Output the (X, Y) coordinate of the center of the cell containing the given text.  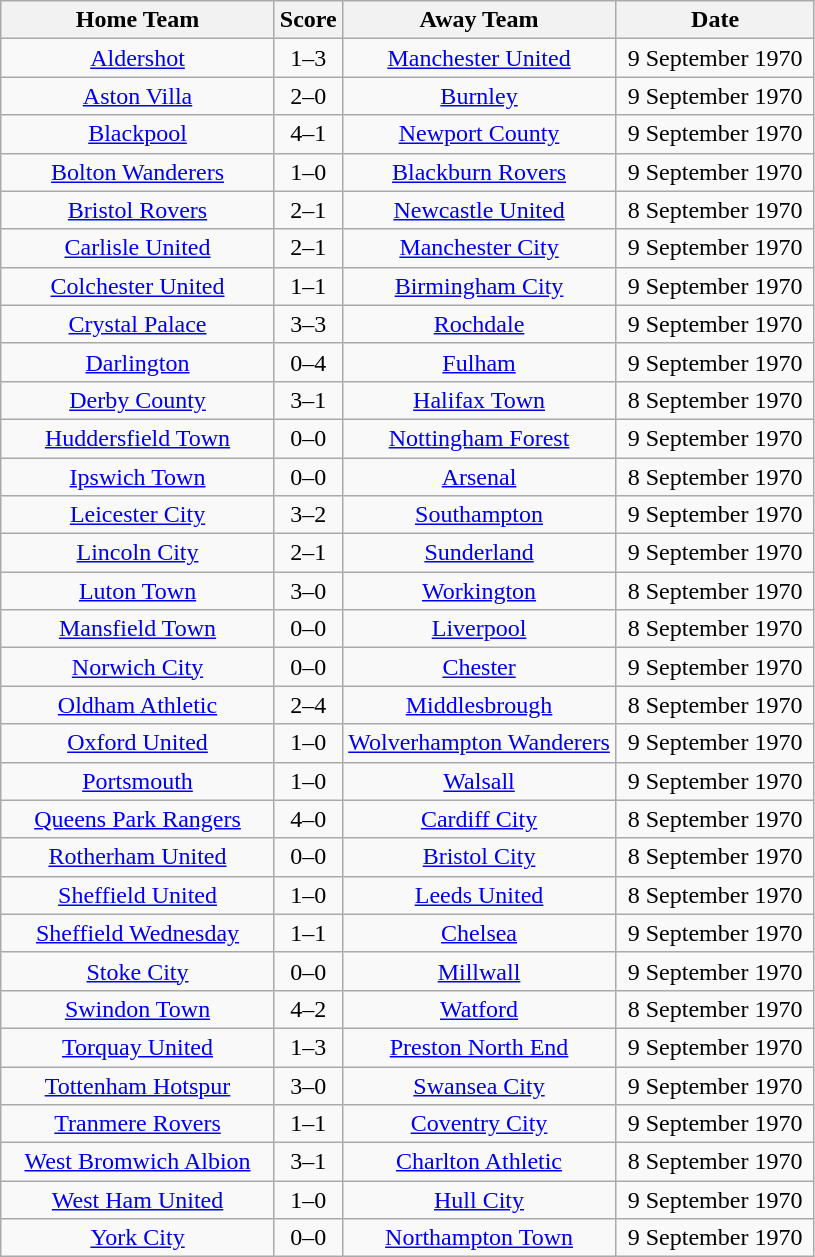
Ipswich Town (138, 477)
Chester (479, 667)
Crystal Palace (138, 324)
Oxford United (138, 743)
Bristol Rovers (138, 210)
Millwall (479, 971)
Bolton Wanderers (138, 172)
Southampton (479, 515)
Cardiff City (479, 819)
3–3 (308, 324)
2–0 (308, 96)
Carlisle United (138, 248)
Walsall (479, 781)
York City (138, 1238)
Score (308, 20)
Halifax Town (479, 400)
Colchester United (138, 286)
Stoke City (138, 971)
Mansfield Town (138, 629)
Bristol City (479, 857)
2–4 (308, 705)
Darlington (138, 362)
West Ham United (138, 1200)
Liverpool (479, 629)
Arsenal (479, 477)
Sheffield Wednesday (138, 933)
Preston North End (479, 1047)
Aston Villa (138, 96)
Oldham Athletic (138, 705)
Leeds United (479, 895)
Watford (479, 1009)
Northampton Town (479, 1238)
Away Team (479, 20)
Newport County (479, 134)
Huddersfield Town (138, 438)
Workington (479, 591)
Lincoln City (138, 553)
Manchester United (479, 58)
Swansea City (479, 1085)
4–0 (308, 819)
Torquay United (138, 1047)
Tranmere Rovers (138, 1124)
Manchester City (479, 248)
Tottenham Hotspur (138, 1085)
Queens Park Rangers (138, 819)
Chelsea (479, 933)
Norwich City (138, 667)
Rochdale (479, 324)
0–4 (308, 362)
Sheffield United (138, 895)
Portsmouth (138, 781)
Newcastle United (479, 210)
Home Team (138, 20)
Swindon Town (138, 1009)
Rotherham United (138, 857)
Fulham (479, 362)
Charlton Athletic (479, 1162)
4–2 (308, 1009)
West Bromwich Albion (138, 1162)
Wolverhampton Wanderers (479, 743)
Aldershot (138, 58)
Hull City (479, 1200)
4–1 (308, 134)
Coventry City (479, 1124)
Blackburn Rovers (479, 172)
3–2 (308, 515)
Sunderland (479, 553)
Blackpool (138, 134)
Leicester City (138, 515)
Derby County (138, 400)
Date (716, 20)
Middlesbrough (479, 705)
Burnley (479, 96)
Nottingham Forest (479, 438)
Birmingham City (479, 286)
Luton Town (138, 591)
